Output the [x, y] coordinate of the center of the cell containing the given text.  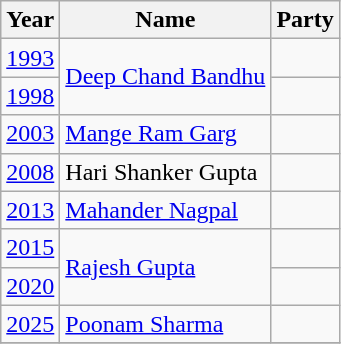
Mahander Nagpal [166, 210]
Deep Chand Bandhu [166, 77]
Year [30, 20]
2020 [30, 286]
Mange Ram Garg [166, 134]
1993 [30, 58]
Hari Shanker Gupta [166, 172]
Poonam Sharma [166, 324]
Party [305, 20]
2015 [30, 248]
Name [166, 20]
2013 [30, 210]
2008 [30, 172]
2025 [30, 324]
Rajesh Gupta [166, 267]
1998 [30, 96]
2003 [30, 134]
